From the cell containing the given text, extract its center point as [X, Y] coordinate. 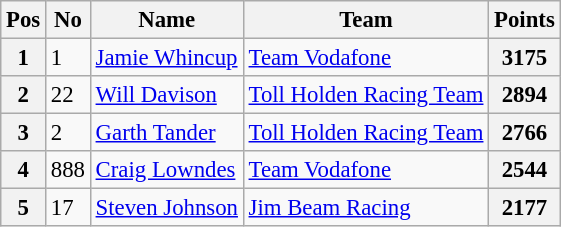
Pos [24, 20]
3 [24, 133]
888 [68, 170]
Craig Lowndes [166, 170]
Name [166, 20]
22 [68, 95]
17 [68, 208]
2766 [524, 133]
Jamie Whincup [166, 58]
Points [524, 20]
Garth Tander [166, 133]
Team [366, 20]
No [68, 20]
2177 [524, 208]
2544 [524, 170]
Steven Johnson [166, 208]
4 [24, 170]
3175 [524, 58]
2894 [524, 95]
Will Davison [166, 95]
Jim Beam Racing [366, 208]
5 [24, 208]
